Find where the given text appears and provide that cell's center as [x, y] coordinate. 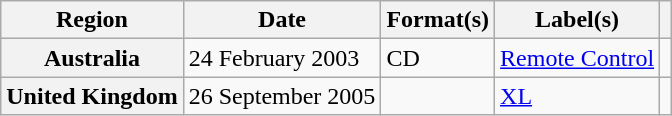
Date [282, 20]
Region [92, 20]
CD [438, 58]
XL [578, 96]
24 February 2003 [282, 58]
26 September 2005 [282, 96]
Label(s) [578, 20]
Format(s) [438, 20]
Australia [92, 58]
Remote Control [578, 58]
United Kingdom [92, 96]
